Return [X, Y] of the center of cell containing provided text 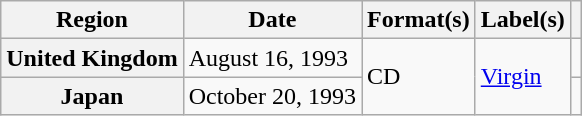
August 16, 1993 [272, 58]
CD [419, 77]
Date [272, 20]
Label(s) [522, 20]
October 20, 1993 [272, 96]
United Kingdom [92, 58]
Format(s) [419, 20]
Japan [92, 96]
Region [92, 20]
Virgin [522, 77]
